Return the [x, y] coordinate for the center point of the cell that contains the specified text.  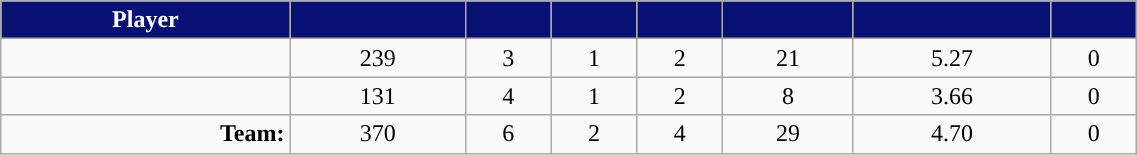
6 [508, 134]
21 [788, 58]
29 [788, 134]
5.27 [952, 58]
370 [378, 134]
Player [146, 20]
Team: [146, 134]
239 [378, 58]
3 [508, 58]
3.66 [952, 96]
8 [788, 96]
4.70 [952, 134]
131 [378, 96]
